Output the [x, y] coordinate of the center of the cell containing the given text.  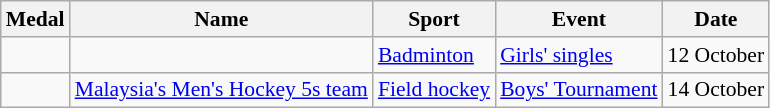
Sport [434, 19]
Malaysia's Men's Hockey 5s team [222, 90]
Girls' singles [578, 55]
12 October [716, 55]
14 October [716, 90]
Badminton [434, 55]
Field hockey [434, 90]
Medal [36, 19]
Event [578, 19]
Boys' Tournament [578, 90]
Date [716, 19]
Name [222, 19]
